Capture the cell that displays the provided text and extract its (x, y) central coordinate. 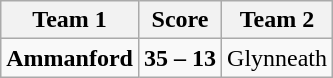
Team 1 (70, 20)
Glynneath (278, 58)
Team 2 (278, 20)
35 – 13 (180, 58)
Score (180, 20)
Ammanford (70, 58)
